Determine the [x, y] coordinate at the center of the cell enclosing the given text.  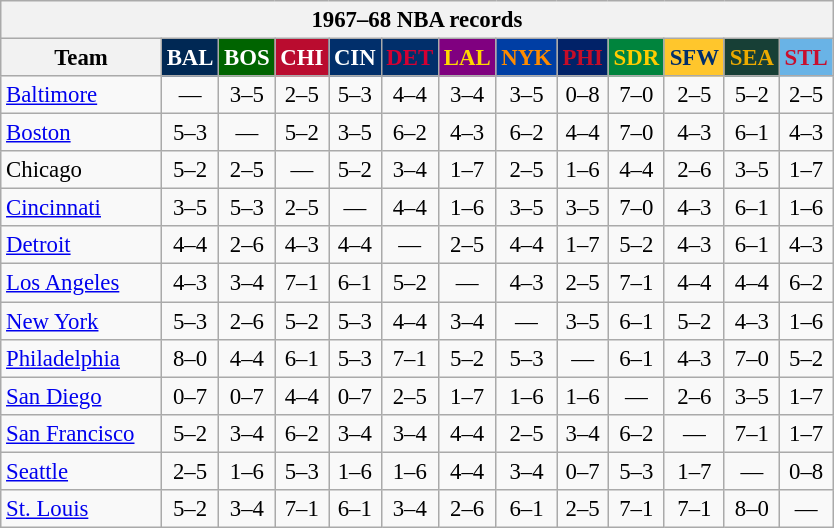
STL [806, 58]
Boston [82, 133]
SEA [752, 58]
San Francisco [82, 433]
Team [82, 58]
1967–68 NBA records [417, 20]
BAL [190, 58]
BOS [247, 58]
SDR [636, 58]
Seattle [82, 471]
NYK [526, 58]
Chicago [82, 170]
Detroit [82, 245]
New York [82, 321]
SFW [694, 58]
Los Angeles [82, 283]
Philadelphia [82, 358]
LAL [466, 58]
CIN [355, 58]
DET [410, 58]
St. Louis [82, 509]
Cincinnati [82, 208]
San Diego [82, 396]
PHI [582, 58]
CHI [302, 58]
Baltimore [82, 95]
